Locate the cell with the specified text and output its (X, Y) center coordinate. 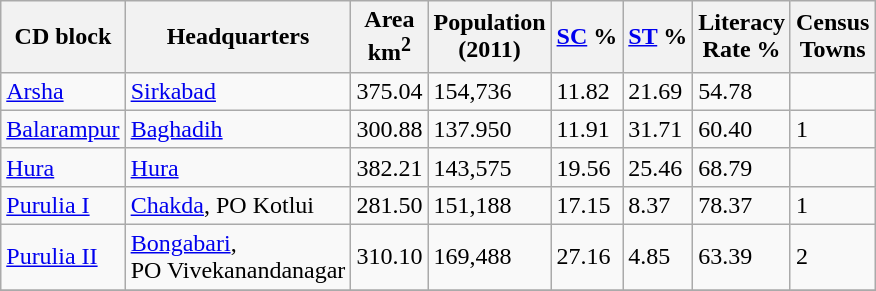
CensusTowns (832, 37)
375.04 (390, 91)
27.16 (587, 258)
281.50 (390, 205)
Headquarters (238, 37)
Arsha (63, 91)
21.69 (658, 91)
19.56 (587, 167)
Chakda, PO Kotlui (238, 205)
25.46 (658, 167)
11.91 (587, 129)
54.78 (742, 91)
SC % (587, 37)
11.82 (587, 91)
151,188 (490, 205)
Purulia II (63, 258)
ST % (658, 37)
Balarampur (63, 129)
Areakm2 (390, 37)
8.37 (658, 205)
68.79 (742, 167)
300.88 (390, 129)
Purulia I (63, 205)
Literacy Rate % (742, 37)
154,736 (490, 91)
2 (832, 258)
63.39 (742, 258)
137.950 (490, 129)
Sirkabad (238, 91)
Baghadih (238, 129)
Bongabari, PO Vivekanandanagar (238, 258)
169,488 (490, 258)
17.15 (587, 205)
143,575 (490, 167)
CD block (63, 37)
Population(2011) (490, 37)
60.40 (742, 129)
382.21 (390, 167)
78.37 (742, 205)
4.85 (658, 258)
31.71 (658, 129)
310.10 (390, 258)
